For the text-containing cell, return its midpoint in (X, Y) coordinate format. 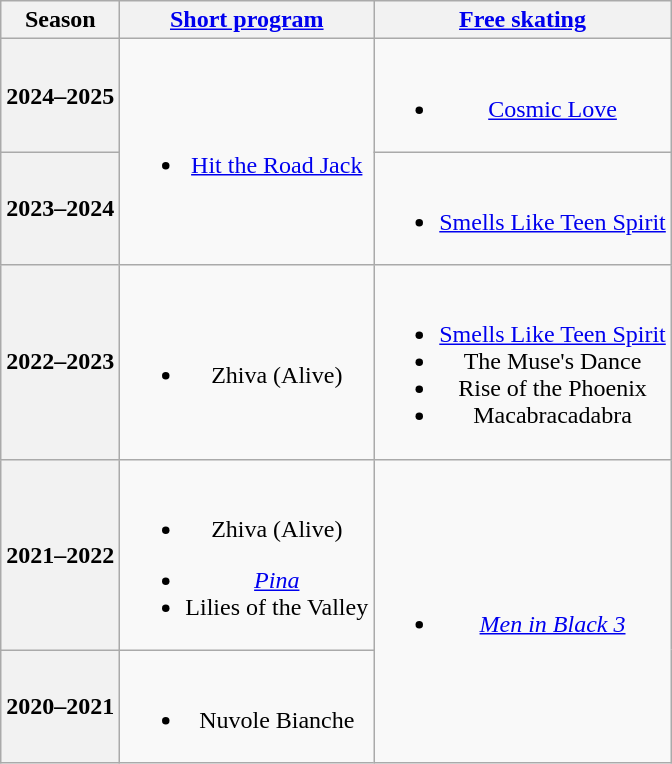
Nuvole Bianche (247, 706)
Smells Like Teen Spirit The Muse's Dance Rise of the Phoenix Macabracadabra (523, 362)
2023–2024 (60, 208)
Short program (247, 20)
Season (60, 20)
2020–2021 (60, 706)
Smells Like Teen Spirit (523, 208)
Cosmic Love (523, 96)
2024–2025 (60, 96)
2022–2023 (60, 362)
Zhiva (Alive) (247, 362)
2021–2022 (60, 554)
Free skating (523, 20)
Men in Black 3 (523, 611)
Hit the Road Jack (247, 152)
Zhiva (Alive) Pina Lilies of the Valley (247, 554)
